Return the [X, Y] coordinate for the center point of the cell that contains the specified text.  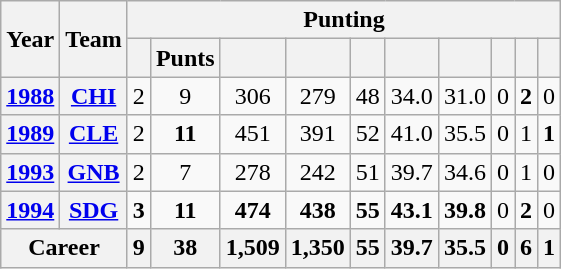
Team [94, 39]
451 [252, 134]
38 [185, 248]
34.6 [464, 172]
1,509 [252, 248]
6 [526, 248]
34.0 [412, 96]
CHI [94, 96]
SDG [94, 210]
3 [138, 210]
Year [30, 39]
7 [185, 172]
Punts [185, 58]
242 [318, 172]
GNB [94, 172]
41.0 [412, 134]
48 [368, 96]
52 [368, 134]
474 [252, 210]
278 [252, 172]
1993 [30, 172]
1988 [30, 96]
43.1 [412, 210]
Punting [344, 20]
1994 [30, 210]
306 [252, 96]
438 [318, 210]
51 [368, 172]
39.8 [464, 210]
31.0 [464, 96]
CLE [94, 134]
279 [318, 96]
Career [64, 248]
1,350 [318, 248]
391 [318, 134]
1989 [30, 134]
